Capture the cell that displays the provided text and extract its (X, Y) central coordinate. 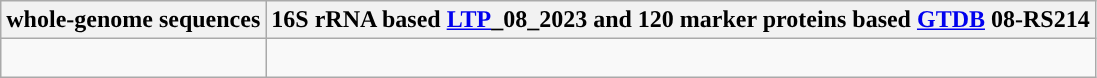
whole-genome sequences (134, 20)
16S rRNA based LTP_08_2023 and 120 marker proteins based GTDB 08-RS214 (680, 20)
